Return (x, y) of the center of cell containing provided text 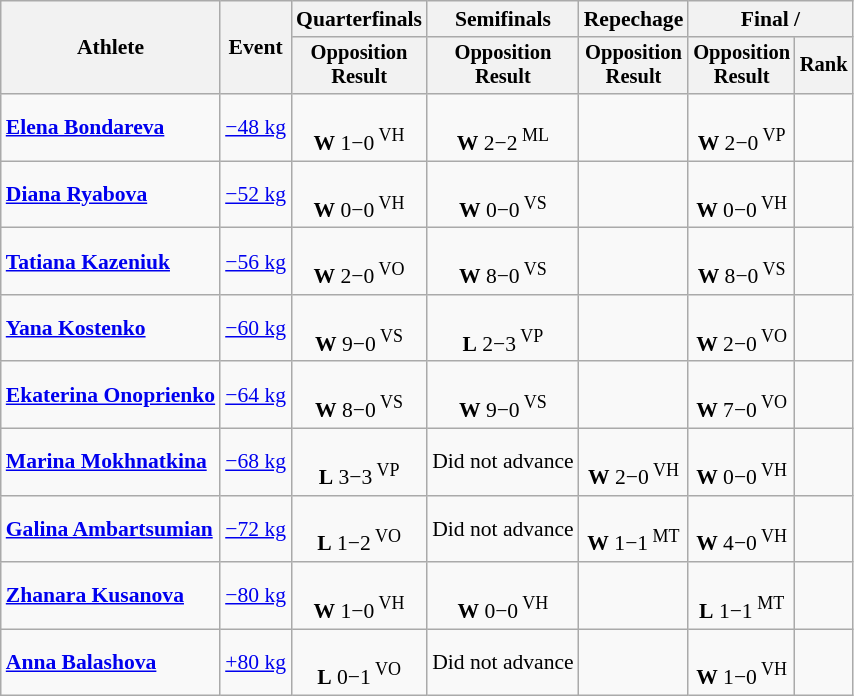
W 0−0 VS (503, 194)
Athlete (110, 48)
Event (256, 48)
W 7−0 VO (742, 396)
Repechage (634, 19)
Ekaterina Onoprienko (110, 396)
L 3−3 VP (359, 462)
Rank (824, 66)
W 1−1 MT (634, 528)
Zhanara Kusanova (110, 596)
−56 kg (256, 262)
−68 kg (256, 462)
Semifinals (503, 19)
W 2−0 VP (742, 128)
Elena Bondareva (110, 128)
Galina Ambartsumian (110, 528)
−48 kg (256, 128)
W 4−0 VH (742, 528)
Final / (770, 19)
+80 kg (256, 662)
L 0−1 VO (359, 662)
W 2−2 ML (503, 128)
L 2−3 VP (503, 328)
Yana Kostenko (110, 328)
W 2−0 VH (634, 462)
Anna Balashova (110, 662)
Diana Ryabova (110, 194)
L 1−2 VO (359, 528)
Quarterfinals (359, 19)
−80 kg (256, 596)
L 1−1 MT (742, 596)
−64 kg (256, 396)
−52 kg (256, 194)
−60 kg (256, 328)
−72 kg (256, 528)
Marina Mokhnatkina (110, 462)
Tatiana Kazeniuk (110, 262)
